Detect which cell encompasses the target text, then output its (X, Y) center coordinate. 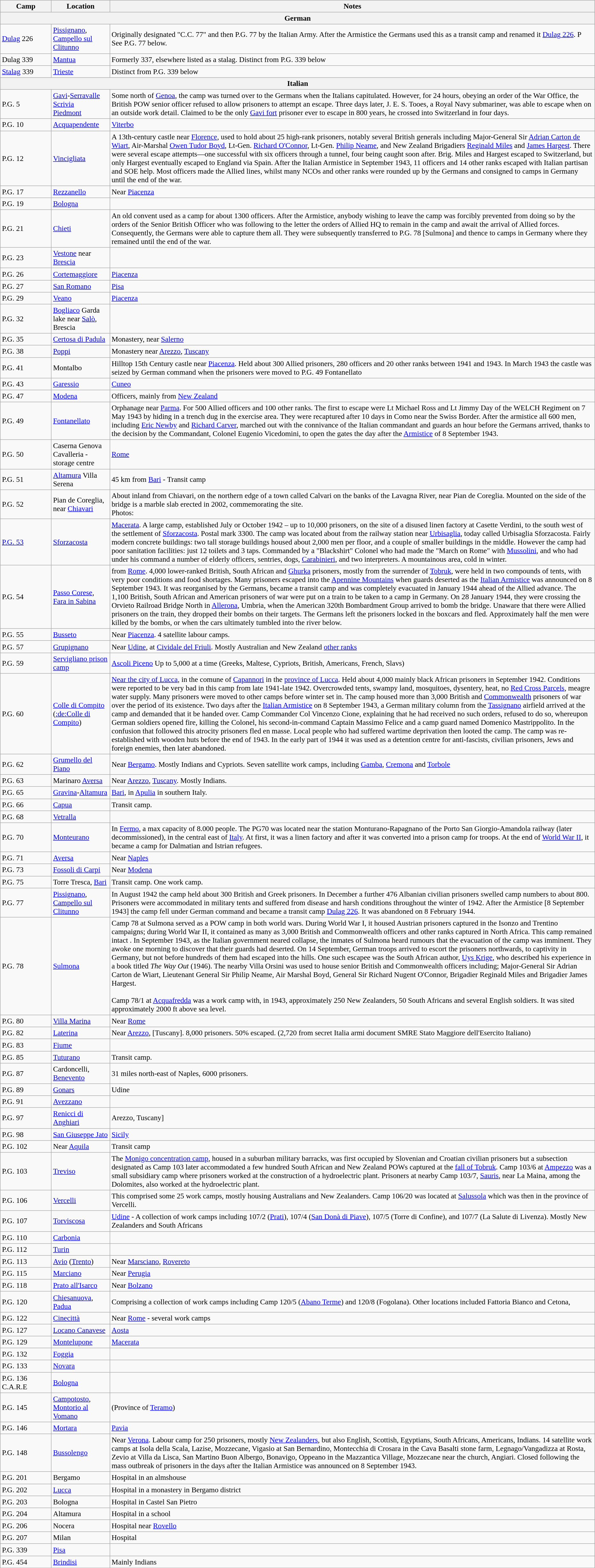
P.G. 10 (26, 125)
Veano (81, 298)
Aversa (81, 858)
Vestone near Brescia (81, 258)
Passo Corese, Fara in Sabina (81, 597)
Servigliano prison camp (81, 663)
P.G. 38 (26, 351)
P.G. 118 (26, 1285)
Hospital in an almshouse (352, 1478)
Near Udine, at Cividale del Friuli. Mostly Australian and New Zealand other ranks (352, 647)
Turin (81, 1249)
P.G. 98 (26, 1134)
P.G. 122 (26, 1318)
Aosta (352, 1330)
Camp (26, 6)
Near Naples (352, 858)
P.G. 50 (26, 454)
P.G. 107 (26, 1221)
Hospital in Castel San Pietro (352, 1502)
P.G. 27 (26, 286)
Mortara (81, 1428)
Dulag 226 (26, 39)
Laterina (81, 1033)
Hospital in a monastery in Bergamo district (352, 1490)
Treviso (81, 1171)
Stalag 339 (26, 71)
P.G. 339 (26, 1550)
P.G. 204 (26, 1514)
P.G. 17 (26, 191)
P.G. 102 (26, 1146)
P.G. 49 (26, 420)
Prato all'Isarco (81, 1285)
Pian de Coreglia, near Chiavari (81, 504)
Near Perugia (352, 1273)
P.G. 80 (26, 1021)
Near Bolzano (352, 1285)
Transit camp. One work camp. (352, 882)
P.G. 115 (26, 1273)
Sforzacosta (81, 542)
Near Aquila (81, 1146)
P.G. 12 (26, 158)
Marciano (81, 1273)
Bari, in Apulia in southern Italy. (352, 793)
P.G. 19 (26, 204)
P.G. 73 (26, 870)
Pavia (352, 1428)
Gonars (81, 1090)
P.G. 65 (26, 793)
Modena (81, 396)
P.G. 103 (26, 1171)
Garessio (81, 384)
Foggia (81, 1354)
Gavi-Serravalle ScriviaPiedmont (81, 104)
Monastery, near Salerno (352, 339)
Renicci di Anghiari (81, 1118)
P.G. 127 (26, 1330)
Torre Tresca, Bari (81, 882)
Near Bergamo. Mostly Indians and Cypriots. Seven satellite work camps, including Gamba, Cremona and Torbole (352, 764)
P.G. 29 (26, 298)
Avezzano (81, 1102)
Italian (297, 83)
Vetralla (81, 816)
Location (81, 6)
P.G. 206 (26, 1526)
Near Rome (352, 1021)
Vercelli (81, 1200)
Bogliaco Garda lake near Salò, Brescia (81, 319)
Hospital (352, 1538)
Grupignano (81, 647)
P.G. 55 (26, 635)
Trieste (81, 71)
Vincigliata (81, 158)
Torviscosa (81, 1221)
Macerata (352, 1342)
Tuturano (81, 1057)
P.G. 120 (26, 1301)
Viterbo (352, 125)
Hospital near Rovello (352, 1526)
Sicily (352, 1134)
San Giuseppe Jato (81, 1134)
Capua (81, 805)
P.G. 202 (26, 1490)
Near Rome - several work camps (352, 1318)
Monteurano (81, 837)
P.G. 82 (26, 1033)
Sulmona (81, 966)
Near Modena (352, 870)
P.G. 5 (26, 104)
P.G. 75 (26, 882)
P.G. 148 (26, 1453)
P.G. 70 (26, 837)
Milan (81, 1538)
P.G. 106 (26, 1200)
Brindisi (81, 1562)
Transit camp (352, 1146)
P.G. 51 (26, 479)
Busseto (81, 635)
P.G. 63 (26, 781)
P.G. 87 (26, 1073)
Gravina-Altamura (81, 793)
P.G. 54 (26, 597)
P.G. 23 (26, 258)
P.G. 454 (26, 1562)
(Province of Teramo) (352, 1407)
P.G. 146 (26, 1428)
P.G. 41 (26, 368)
P.G. 132 (26, 1354)
Distinct from P.G. 339 below (352, 71)
P.G. 71 (26, 858)
Mainly Indians (352, 1562)
P.G. 53 (26, 542)
Locano Canavese (81, 1330)
P.G. 60 (26, 713)
P.G. 78 (26, 966)
Formerly 337, elsewhere listed as a stalag. Distinct from P.G. 339 below (352, 59)
Near Piacenza (352, 191)
P.G. 133 (26, 1366)
P.G. 85 (26, 1057)
Dulag 339 (26, 59)
Near Piacenza. 4 satellite labour camps. (352, 635)
P.G. 112 (26, 1249)
Near Arezzo, Tuscany. Mostly Indians. (352, 781)
Cinecittà (81, 1318)
P.G. 35 (26, 339)
P.G. 21 (26, 228)
Ascoli Piceno Up to 5,000 at a time (Greeks, Maltese, Cypriots, British, Americans, French, Slavs) (352, 663)
Fossoli di Carpi (81, 870)
P.G. 110 (26, 1237)
P.G. 43 (26, 384)
Udine (352, 1090)
P.G. 97 (26, 1118)
P.G. 52 (26, 504)
45 km from Bari - Transit camp (352, 479)
Mantua (81, 59)
P.G. 32 (26, 319)
P.G. 207 (26, 1538)
P.G. 26 (26, 274)
P.G. 57 (26, 647)
31 miles north-east of Naples, 6000 prisoners. (352, 1073)
Cortemaggiore (81, 274)
Cardoncelli, Benevento (81, 1073)
Chieti (81, 228)
P.G. 83 (26, 1045)
Poppi (81, 351)
Villa Marina (81, 1021)
Monastery near Arezzo, Tuscany (352, 351)
P.G. 47 (26, 396)
Marinaro Aversa (81, 781)
Fontanellato (81, 420)
P.G. 62 (26, 764)
Nocera (81, 1526)
Montelupone (81, 1342)
P.G. 203 (26, 1502)
Arezzo, Tuscany] (352, 1118)
Montalbo (81, 368)
Acquapendente (81, 125)
Chiesanuova, Padua (81, 1301)
P.G. 145 (26, 1407)
P.G. 59 (26, 663)
P.G. 113 (26, 1261)
Altamura Villa Serena (81, 479)
Carbonia (81, 1237)
Grumello del Piano (81, 764)
Lucca (81, 1490)
Cuneo (352, 384)
P.G. 91 (26, 1102)
Fiume (81, 1045)
P.G. 66 (26, 805)
Near Marsciano, Rovereto (352, 1261)
Rezzanello (81, 191)
Bergamo (81, 1478)
P.G. 77 (26, 902)
Certosa di Padula (81, 339)
German (297, 18)
P.G. 136C.A.R.E (26, 1382)
Altamura (81, 1514)
Colle di Compito (:de:Colle di Compito) (81, 713)
Caserna Genova Cavalleria - storage centre (81, 454)
Bussolengo (81, 1453)
Notes (352, 6)
Rome (352, 454)
Officers, mainly from New Zealand (352, 396)
Novara (81, 1366)
San Romano (81, 286)
P.G. 129 (26, 1342)
Avio (Trento) (81, 1261)
Campotosto, Montorio al Vomano (81, 1407)
P.G. 201 (26, 1478)
Near Arezzo, [Tuscany]. 8,000 prisoners. 50% escaped. (2,720 from secret Italia armi document SMRE Stato Maggiore dell'Esercito Italiano) (352, 1033)
P.G. 89 (26, 1090)
Comprising a collection of work camps including Camp 120/5 (Abano Terme) and 120/8 (Fogolana). Other locations included Fattoria Bianco and Cetona, (352, 1301)
Hospital in a school (352, 1514)
P.G. 68 (26, 816)
